Identify which cell holds the provided text, then report its [x, y] central coordinate. 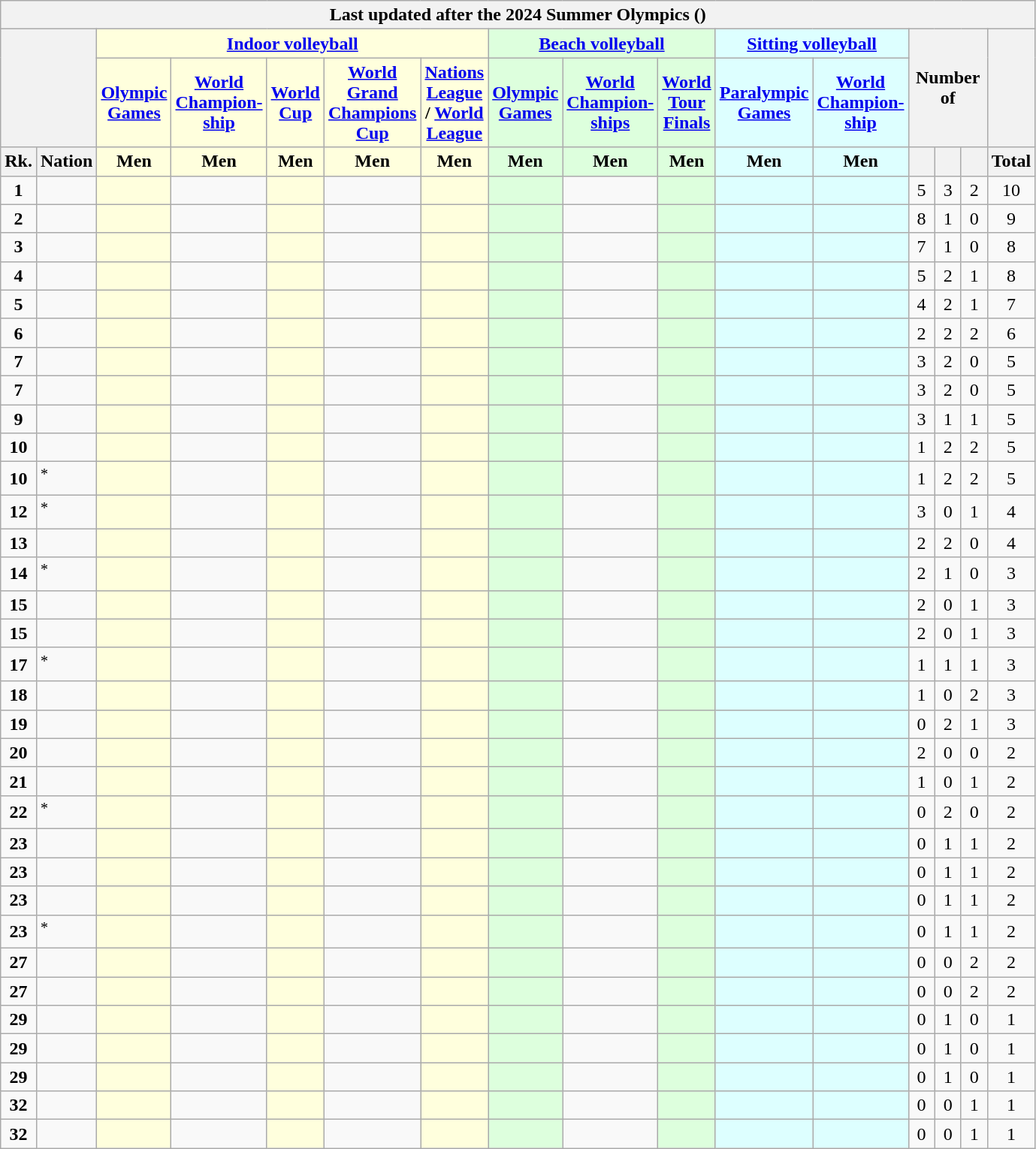
14 [19, 574]
Total [1011, 161]
Beach volleyball [603, 44]
Indoor volleyball [293, 44]
World Grand Champions Cup [372, 102]
22 [19, 813]
Nation [66, 161]
Paralympic Games [764, 102]
World Champion-ships [610, 102]
World Tour Finals [687, 102]
13 [19, 543]
Last updated after the 2024 Summer Olympics () [518, 15]
17 [19, 664]
21 [19, 781]
12 [19, 512]
Sitting volleyball [811, 44]
Rk. [19, 161]
Nations League / World League [455, 102]
19 [19, 724]
20 [19, 752]
World Cup [295, 102]
18 [19, 695]
Number of [948, 89]
